Scan for the cell matching the given text and deliver its (x, y) coordinate at center. 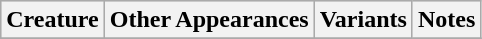
Variants (363, 20)
Creature (52, 20)
Other Appearances (209, 20)
Notes (446, 20)
